Scan for the cell matching the given text and deliver its (x, y) coordinate at center. 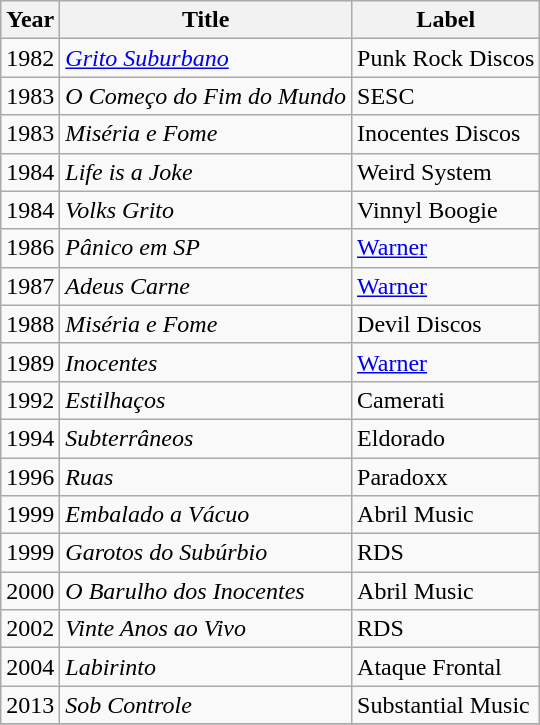
1986 (30, 248)
Grito Suburbano (206, 58)
2000 (30, 591)
Inocentes (206, 362)
1994 (30, 438)
Title (206, 20)
Ataque Frontal (446, 667)
Ruas (206, 477)
1989 (30, 362)
Embalado a Vácuo (206, 515)
Devil Discos (446, 324)
1982 (30, 58)
O Barulho dos Inocentes (206, 591)
Camerati (446, 400)
Volks Grito (206, 210)
Paradoxx (446, 477)
Substantial Music (446, 705)
SESC (446, 96)
Estilhaços (206, 400)
1987 (30, 286)
Labirinto (206, 667)
O Começo do Fim do Mundo (206, 96)
2004 (30, 667)
2013 (30, 705)
Sob Controle (206, 705)
Inocentes Discos (446, 134)
1988 (30, 324)
Adeus Carne (206, 286)
Vinte Anos ao Vivo (206, 629)
Label (446, 20)
Vinnyl Boogie (446, 210)
Subterrâneos (206, 438)
Garotos do Subúrbio (206, 553)
Punk Rock Discos (446, 58)
2002 (30, 629)
Weird System (446, 172)
Life is a Joke (206, 172)
1992 (30, 400)
1996 (30, 477)
Eldorado (446, 438)
Pânico em SP (206, 248)
Year (30, 20)
